Determine the (x, y) coordinate at the center of the cell enclosing the given text.  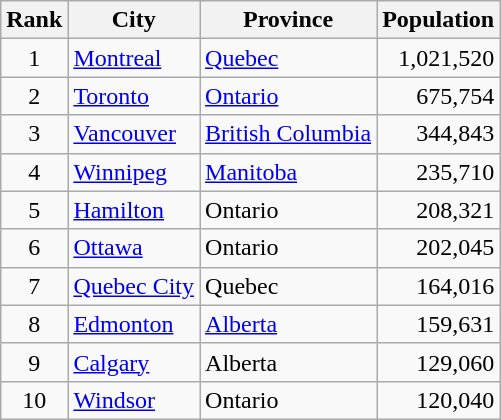
2 (34, 96)
10 (34, 400)
Edmonton (134, 324)
Province (288, 20)
Hamilton (134, 210)
7 (34, 286)
6 (34, 248)
Montreal (134, 58)
202,045 (438, 248)
4 (34, 172)
Windsor (134, 400)
Vancouver (134, 134)
8 (34, 324)
British Columbia (288, 134)
Winnipeg (134, 172)
344,843 (438, 134)
235,710 (438, 172)
1 (34, 58)
Quebec City (134, 286)
Calgary (134, 362)
Toronto (134, 96)
208,321 (438, 210)
129,060 (438, 362)
Population (438, 20)
5 (34, 210)
City (134, 20)
Ottawa (134, 248)
1,021,520 (438, 58)
675,754 (438, 96)
9 (34, 362)
120,040 (438, 400)
3 (34, 134)
159,631 (438, 324)
164,016 (438, 286)
Manitoba (288, 172)
Rank (34, 20)
